Return [x, y] of the center of cell containing provided text 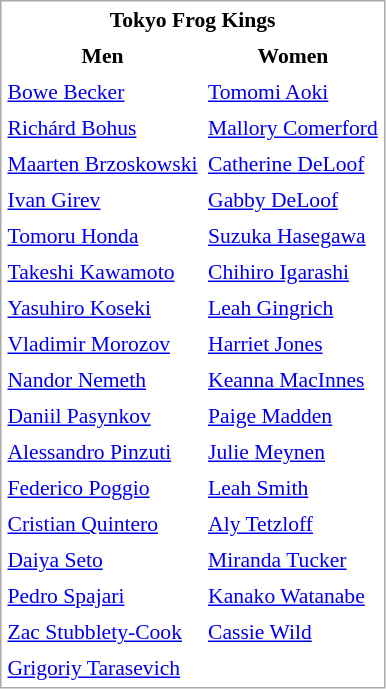
Yasuhiro Koseki [102, 308]
Richárd Bohus [102, 128]
Cristian Quintero [102, 524]
Tokyo Frog Kings [192, 20]
Nandor Nemeth [102, 380]
Bowe Becker [102, 92]
Paige Madden [294, 416]
Vladimir Morozov [102, 344]
Aly Tetzloff [294, 524]
Zac Stubblety-Cook [102, 632]
Alessandro Pinzuti [102, 452]
Tomomi Aoki [294, 92]
Mallory Comerford [294, 128]
Kanako Watanabe [294, 596]
Takeshi Kawamoto [102, 272]
Julie Meynen [294, 452]
Women [294, 56]
Miranda Tucker [294, 560]
Maarten Brzoskowski [102, 164]
Pedro Spajari [102, 596]
Leah Gingrich [294, 308]
Gabby DeLoof [294, 200]
Daiya Seto [102, 560]
Chihiro Igarashi [294, 272]
Harriet Jones [294, 344]
Men [102, 56]
Grigoriy Tarasevich [102, 668]
Tomoru Honda [102, 236]
Suzuka Hasegawa [294, 236]
Federico Poggio [102, 488]
Keanna MacInnes [294, 380]
Ivan Girev [102, 200]
Daniil Pasynkov [102, 416]
Catherine DeLoof [294, 164]
Leah Smith [294, 488]
Cassie Wild [294, 632]
